Return [X, Y] of the center of cell containing provided text 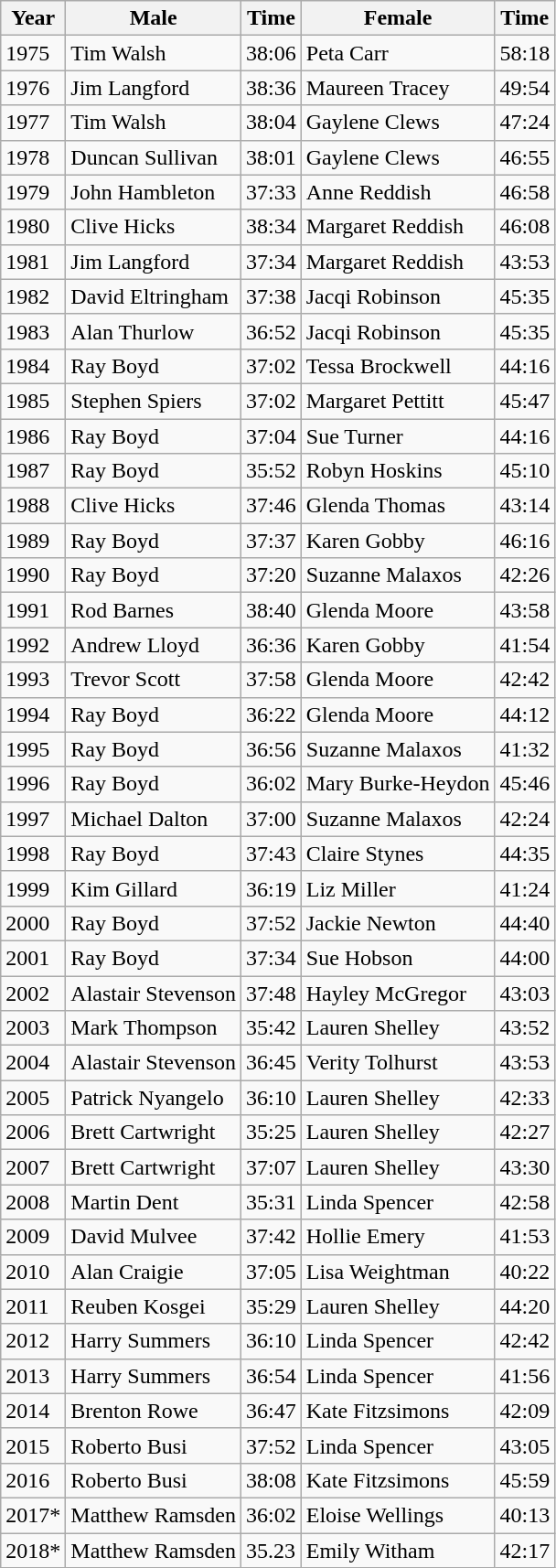
35:29 [272, 1306]
37:46 [272, 506]
35:31 [272, 1202]
Year [33, 18]
37:05 [272, 1272]
45:59 [525, 1480]
Stephen Spiers [154, 401]
2015 [33, 1445]
38:04 [272, 123]
2005 [33, 1098]
45:46 [525, 784]
Duncan Sullivan [154, 157]
Hayley McGregor [398, 993]
2002 [33, 993]
1996 [33, 784]
2017* [33, 1515]
2013 [33, 1376]
43:30 [525, 1167]
43:14 [525, 506]
1999 [33, 888]
46:55 [525, 157]
36:22 [272, 714]
Alan Craigie [154, 1272]
36:36 [272, 645]
36:45 [272, 1063]
37:48 [272, 993]
Male [154, 18]
58:18 [525, 53]
1997 [33, 819]
37:37 [272, 541]
2009 [33, 1237]
37:38 [272, 296]
2000 [33, 923]
45:10 [525, 471]
37:33 [272, 192]
Maureen Tracey [398, 88]
42:27 [525, 1133]
41:24 [525, 888]
43:03 [525, 993]
1989 [33, 541]
37:43 [272, 854]
1978 [33, 157]
Female [398, 18]
38:40 [272, 610]
Hollie Emery [398, 1237]
2016 [33, 1480]
1982 [33, 296]
1980 [33, 227]
2001 [33, 958]
36:56 [272, 749]
40:22 [525, 1272]
Martin Dent [154, 1202]
1987 [33, 471]
2008 [33, 1202]
35:52 [272, 471]
2007 [33, 1167]
1986 [33, 436]
2012 [33, 1341]
2006 [33, 1133]
2010 [33, 1272]
42:33 [525, 1098]
43:05 [525, 1445]
1981 [33, 262]
1991 [33, 610]
Mary Burke-Heydon [398, 784]
42:26 [525, 575]
Claire Stynes [398, 854]
44:12 [525, 714]
44:20 [525, 1306]
41:32 [525, 749]
Andrew Lloyd [154, 645]
36:54 [272, 1376]
43:52 [525, 1028]
47:24 [525, 123]
2004 [33, 1063]
36:19 [272, 888]
2003 [33, 1028]
Anne Reddish [398, 192]
1985 [33, 401]
46:16 [525, 541]
Rod Barnes [154, 610]
Verity Tolhurst [398, 1063]
1977 [33, 123]
1975 [33, 53]
1994 [33, 714]
46:58 [525, 192]
Glenda Thomas [398, 506]
Tessa Brockwell [398, 366]
44:40 [525, 923]
35.23 [272, 1551]
38:01 [272, 157]
42:58 [525, 1202]
37:20 [272, 575]
1995 [33, 749]
1984 [33, 366]
37:07 [272, 1167]
Robyn Hoskins [398, 471]
David Mulvee [154, 1237]
37:04 [272, 436]
Margaret Pettitt [398, 401]
Trevor Scott [154, 680]
2011 [33, 1306]
38:08 [272, 1480]
38:06 [272, 53]
Reuben Kosgei [154, 1306]
41:54 [525, 645]
45:47 [525, 401]
42:17 [525, 1551]
Michael Dalton [154, 819]
46:08 [525, 227]
Peta Carr [398, 53]
1990 [33, 575]
Kim Gillard [154, 888]
Jackie Newton [398, 923]
John Hambleton [154, 192]
41:56 [525, 1376]
2014 [33, 1411]
42:24 [525, 819]
Brenton Rowe [154, 1411]
35:42 [272, 1028]
1983 [33, 331]
35:25 [272, 1133]
44:35 [525, 854]
Mark Thompson [154, 1028]
Emily Witham [398, 1551]
36:47 [272, 1411]
43:58 [525, 610]
Lisa Weightman [398, 1272]
1976 [33, 88]
49:54 [525, 88]
1979 [33, 192]
Alan Thurlow [154, 331]
1998 [33, 854]
36:52 [272, 331]
40:13 [525, 1515]
37:00 [272, 819]
1993 [33, 680]
Sue Hobson [398, 958]
37:58 [272, 680]
41:53 [525, 1237]
Patrick Nyangelo [154, 1098]
Liz Miller [398, 888]
42:09 [525, 1411]
2018* [33, 1551]
1988 [33, 506]
44:00 [525, 958]
David Eltringham [154, 296]
37:42 [272, 1237]
38:36 [272, 88]
38:34 [272, 227]
Eloise Wellings [398, 1515]
Sue Turner [398, 436]
1992 [33, 645]
